Identify which cell holds the provided text, then report its [X, Y] central coordinate. 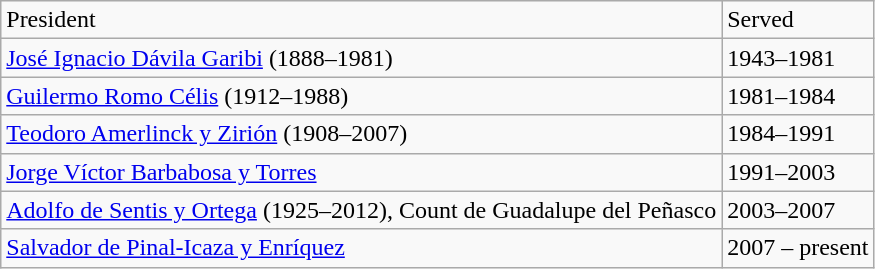
José Ignacio Dávila Garibi (1888–1981) [362, 58]
Guilermo Romo Célis (1912–1988) [362, 96]
Served [798, 20]
1984–1991 [798, 134]
1943–1981 [798, 58]
2003–2007 [798, 210]
President [362, 20]
1991–2003 [798, 172]
Salvador de Pinal-Icaza y Enríquez [362, 248]
Teodoro Amerlinck y Zirión (1908–2007) [362, 134]
2007 – present [798, 248]
Jorge Víctor Barbabosa y Torres [362, 172]
Adolfo de Sentis y Ortega (1925–2012), Count de Guadalupe del Peñasco [362, 210]
1981–1984 [798, 96]
